Determine the [X, Y] coordinate at the center of the cell enclosing the given text.  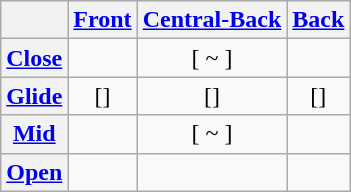
Central-Back [212, 20]
Close [34, 58]
Open [34, 172]
Back [318, 20]
Mid [34, 134]
Glide [34, 96]
Front [102, 20]
